Return the (X, Y) coordinate for the center point of the cell that contains the specified text.  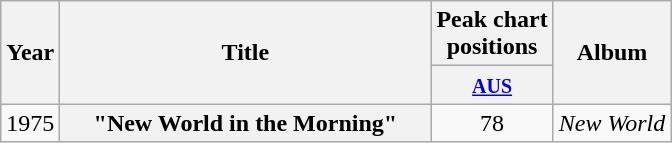
New World (612, 123)
AUS (492, 85)
1975 (30, 123)
Peak chartpositions (492, 34)
78 (492, 123)
Year (30, 52)
"New World in the Morning" (246, 123)
Title (246, 52)
Album (612, 52)
